Search for the cell housing the specified text and yield its [X, Y] center coordinate. 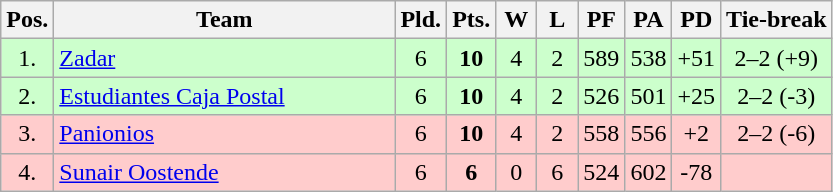
Panionios [224, 134]
2. [28, 96]
501 [648, 96]
3. [28, 134]
589 [602, 58]
Estudiantes Caja Postal [224, 96]
602 [648, 172]
L [558, 20]
526 [602, 96]
PD [696, 20]
+51 [696, 58]
Team [224, 20]
PF [602, 20]
0 [516, 172]
+2 [696, 134]
Pld. [421, 20]
+25 [696, 96]
2–2 (+9) [777, 58]
538 [648, 58]
Sunair Oostende [224, 172]
-78 [696, 172]
Zadar [224, 58]
PA [648, 20]
Pos. [28, 20]
Tie-break [777, 20]
558 [602, 134]
4. [28, 172]
W [516, 20]
Pts. [472, 20]
556 [648, 134]
524 [602, 172]
2–2 (-6) [777, 134]
2–2 (-3) [777, 96]
1. [28, 58]
